Capture the cell that displays the provided text and extract its (X, Y) central coordinate. 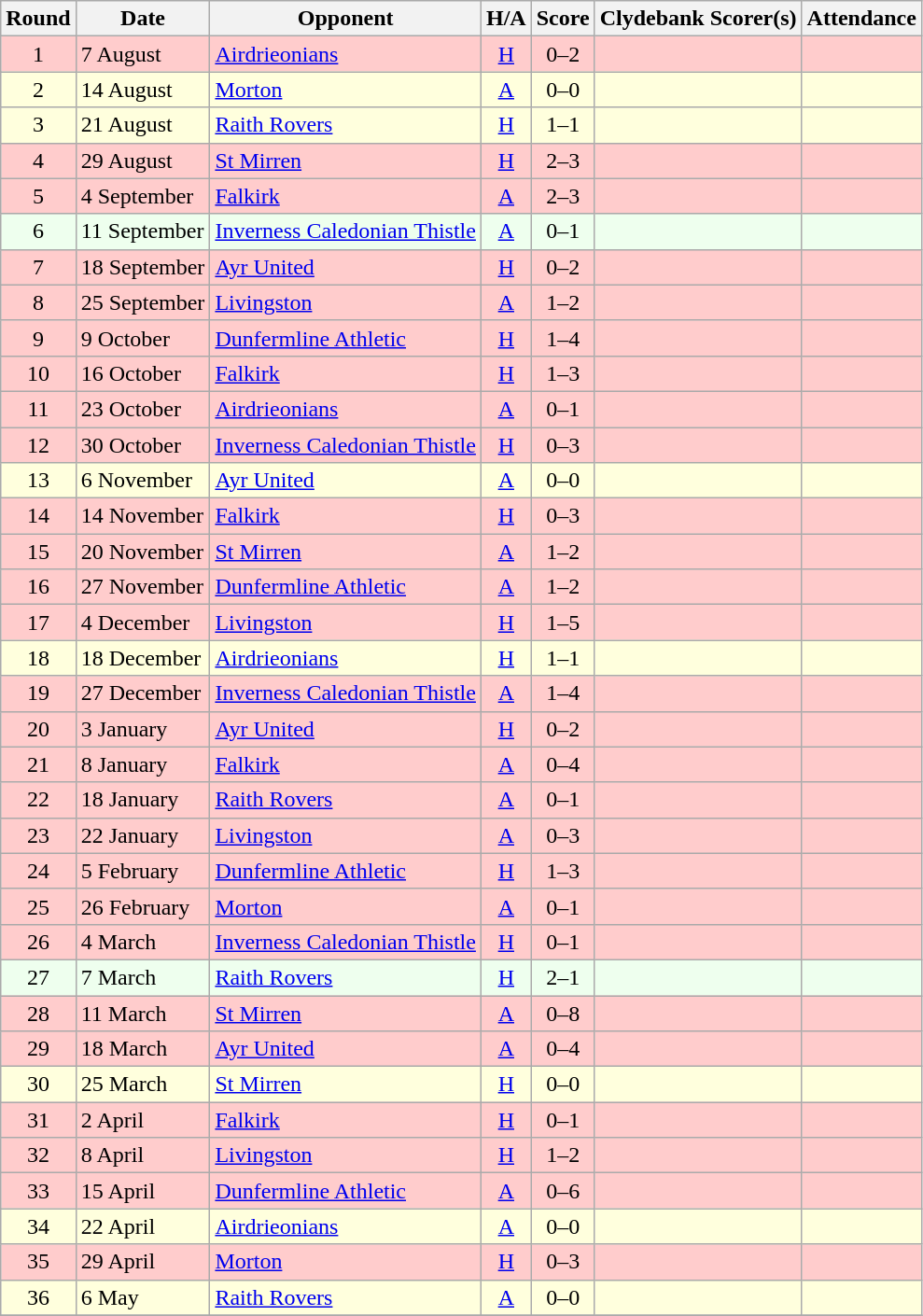
H/A (506, 19)
18 September (143, 267)
4 September (143, 196)
14 November (143, 516)
14 (38, 516)
27 (38, 977)
36 (38, 1297)
13 (38, 481)
18 (38, 658)
Clydebank Scorer(s) (698, 19)
3 (38, 125)
8 (38, 302)
0–6 (563, 1191)
30 (38, 1085)
29 April (143, 1262)
7 August (143, 54)
7 March (143, 977)
19 (38, 693)
34 (38, 1226)
33 (38, 1191)
25 March (143, 1085)
2–1 (563, 977)
15 (38, 552)
27 November (143, 587)
4 December (143, 623)
Score (563, 19)
25 (38, 906)
21 August (143, 125)
23 (38, 835)
14 August (143, 90)
6 (38, 231)
35 (38, 1262)
21 (38, 764)
22 (38, 800)
9 (38, 338)
31 (38, 1120)
11 September (143, 231)
Attendance (861, 19)
23 October (143, 409)
11 (38, 409)
17 (38, 623)
22 January (143, 835)
8 January (143, 764)
Opponent (345, 19)
32 (38, 1155)
3 January (143, 729)
6 May (143, 1297)
7 (38, 267)
5 February (143, 871)
29 August (143, 161)
Date (143, 19)
24 (38, 871)
30 October (143, 445)
9 October (143, 338)
28 (38, 1013)
16 October (143, 373)
15 April (143, 1191)
0–8 (563, 1013)
4 March (143, 942)
18 December (143, 658)
8 April (143, 1155)
18 January (143, 800)
1–5 (563, 623)
5 (38, 196)
25 September (143, 302)
1 (38, 54)
11 March (143, 1013)
4 (38, 161)
20 (38, 729)
16 (38, 587)
Round (38, 19)
6 November (143, 481)
18 March (143, 1049)
12 (38, 445)
2 (38, 90)
2 April (143, 1120)
26 February (143, 906)
10 (38, 373)
27 December (143, 693)
22 April (143, 1226)
20 November (143, 552)
26 (38, 942)
29 (38, 1049)
